Determine the (X, Y) coordinate at the center of the cell enclosing the given text.  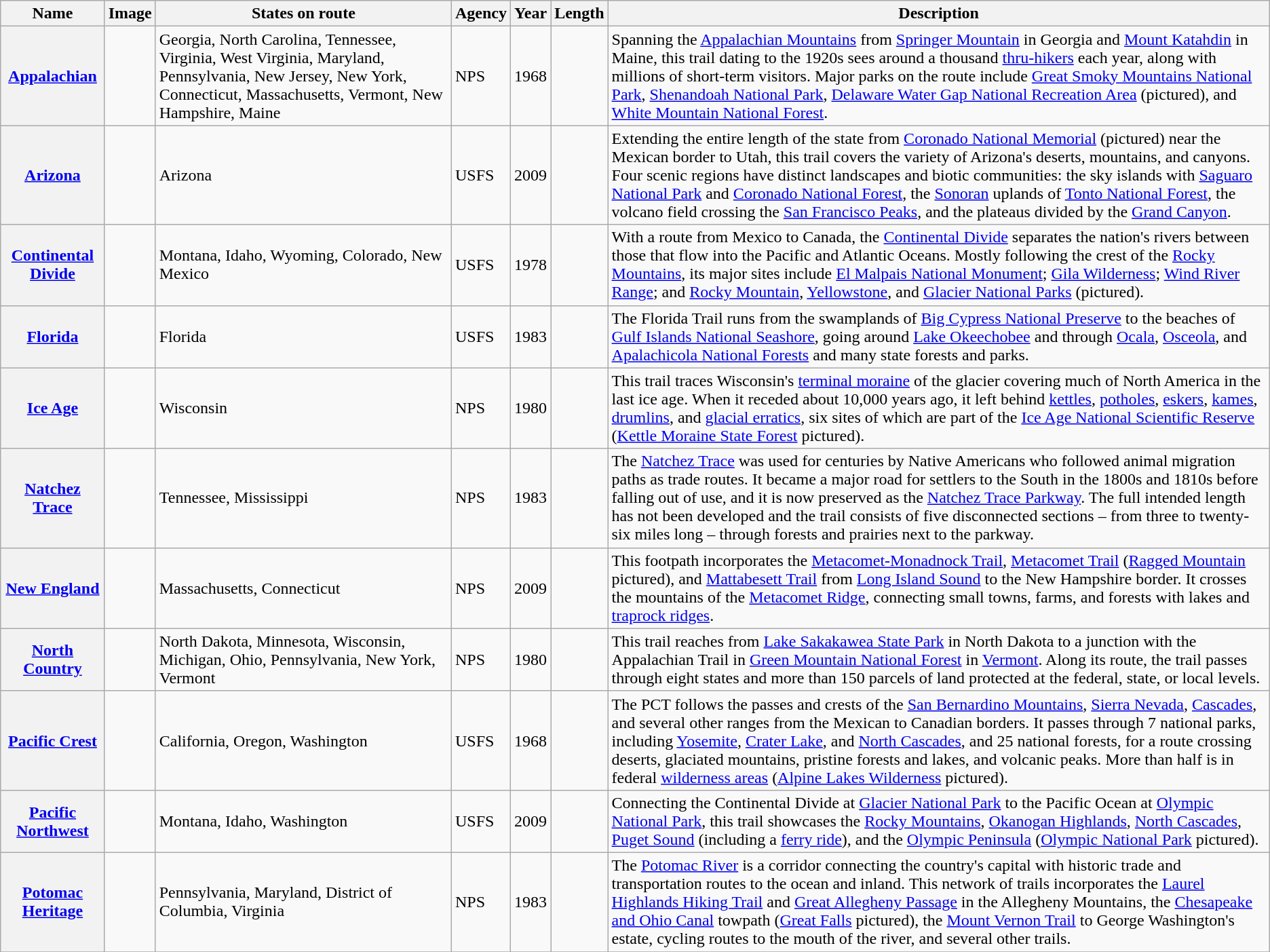
Montana, Idaho, Wyoming, Colorado, New Mexico (303, 265)
1978 (531, 265)
Pacific Crest (53, 740)
Natchez Trace (53, 498)
California, Oregon, Washington (303, 740)
Description (939, 14)
Appalachian (53, 76)
Agency (482, 14)
Name (53, 14)
New England (53, 588)
Potomac Heritage (53, 902)
North Dakota, Minnesota, Wisconsin, Michigan, Ohio, Pennsylvania, New York, Vermont (303, 660)
Image (130, 14)
Year (531, 14)
Continental Divide (53, 265)
Montana, Idaho, Washington (303, 821)
Tennessee, Mississippi (303, 498)
Wisconsin (303, 408)
States on route (303, 14)
Length (579, 14)
North Country (53, 660)
Ice Age (53, 408)
Pacific Northwest (53, 821)
Pennsylvania, Maryland, District of Columbia, Virginia (303, 902)
Massachusetts, Connecticut (303, 588)
